From the cell containing the given text, extract its center point as [x, y] coordinate. 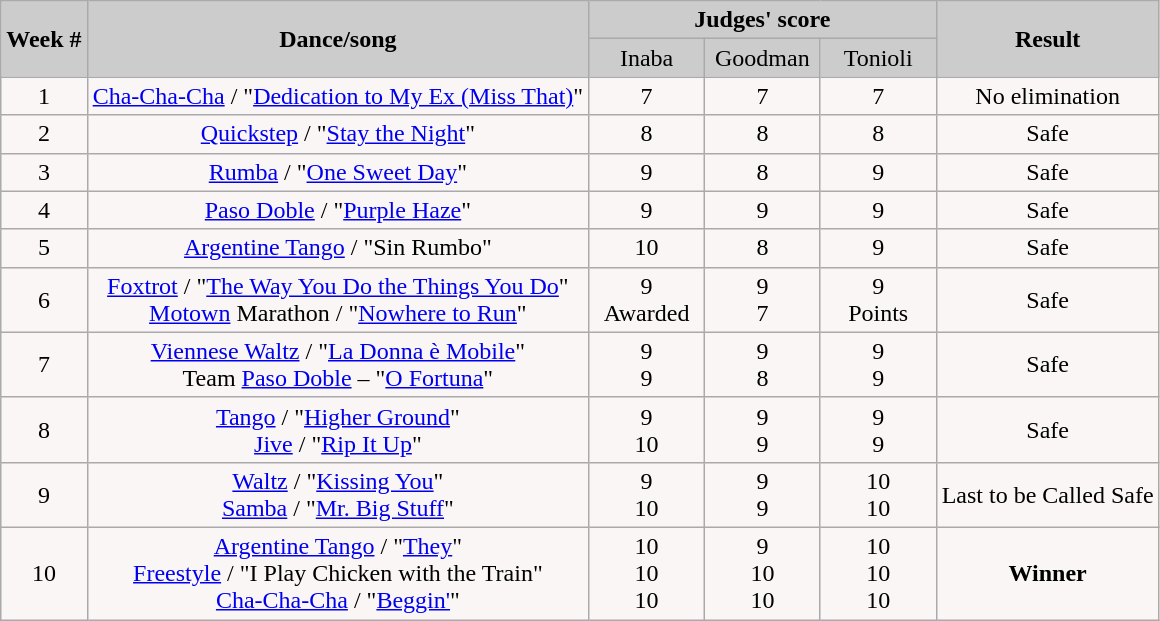
Argentine Tango / "They"Freestyle / "I Play Chicken with the Train"Cha-Cha-Cha / "Beggin'" [338, 573]
Tonioli [878, 58]
91010 [762, 573]
9Awarded [647, 300]
Judges' score [762, 20]
Quickstep / "Stay the Night" [338, 134]
Foxtrot / "The Way You Do the Things You Do"Motown Marathon / "Nowhere to Run" [338, 300]
4 [44, 210]
Tango / "Higher Ground"Jive / "Rip It Up" [338, 430]
5 [44, 248]
Last to be Called Safe [1048, 494]
2 [44, 134]
1 [44, 96]
3 [44, 172]
Result [1048, 39]
Dance/song [338, 39]
Winner [1048, 573]
Goodman [762, 58]
9Points [878, 300]
98 [762, 364]
6 [44, 300]
Paso Doble / "Purple Haze" [338, 210]
Waltz / "Kissing You"Samba / "Mr. Big Stuff" [338, 494]
No elimination [1048, 96]
Cha-Cha-Cha / "Dedication to My Ex (Miss That)" [338, 96]
Viennese Waltz / "La Donna è Mobile"Team Paso Doble – "O Fortuna" [338, 364]
Inaba [647, 58]
1010 [878, 494]
Week # [44, 39]
Rumba / "One Sweet Day" [338, 172]
97 [762, 300]
Argentine Tango / "Sin Rumbo" [338, 248]
